Return the [X, Y] coordinate for the center point of the cell that contains the specified text.  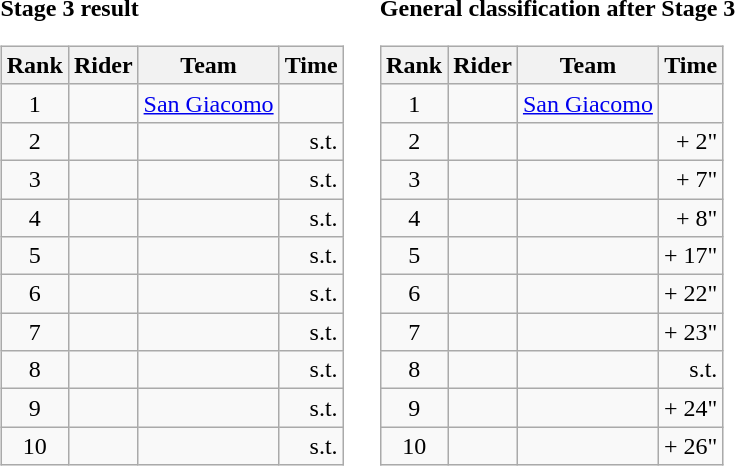
+ 24" [690, 408]
+ 7" [690, 179]
+ 2" [690, 141]
+ 23" [690, 332]
+ 8" [690, 217]
+ 22" [690, 294]
+ 17" [690, 256]
+ 26" [690, 446]
